Search for the cell housing the specified text and yield its (x, y) center coordinate. 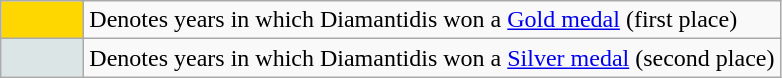
Denotes years in which Diamantidis won a Gold medal (first place) (432, 20)
Denotes years in which Diamantidis won a Silver medal (second place) (432, 58)
